Search for the cell housing the specified text and yield its [x, y] center coordinate. 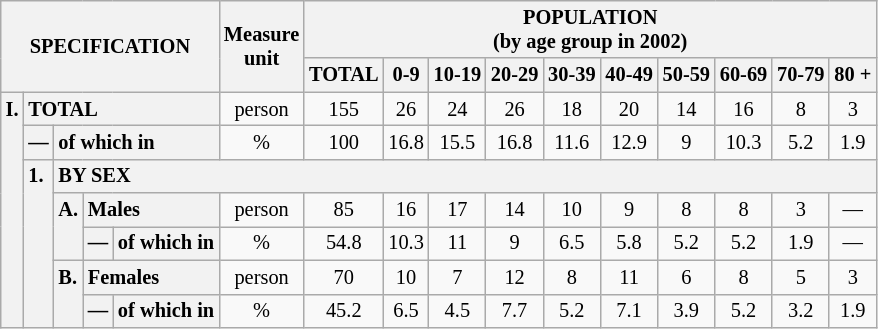
18 [572, 109]
30-39 [572, 75]
B. [68, 294]
80 + [852, 75]
20 [628, 109]
5.8 [628, 243]
A. [68, 226]
SPECIFICATION [110, 46]
0-9 [406, 75]
6 [686, 277]
POPULATION (by age group in 2002) [590, 29]
54.8 [344, 243]
10-19 [458, 75]
17 [458, 210]
7.7 [514, 311]
5 [800, 277]
11.6 [572, 142]
1. [38, 243]
24 [458, 109]
12 [514, 277]
I. [12, 210]
60-69 [744, 75]
155 [344, 109]
100 [344, 142]
20-29 [514, 75]
7.1 [628, 311]
45.2 [344, 311]
3.9 [686, 311]
70-79 [800, 75]
7 [458, 277]
Females [151, 277]
70 [344, 277]
40-49 [628, 75]
15.5 [458, 142]
50-59 [686, 75]
12.9 [628, 142]
Males [151, 210]
3.2 [800, 311]
BY SEX [466, 176]
85 [344, 210]
4.5 [458, 311]
Measure unit [262, 46]
